Pinpoint the cell where the given text exists, returning its [X, Y] midpoint coordinate. 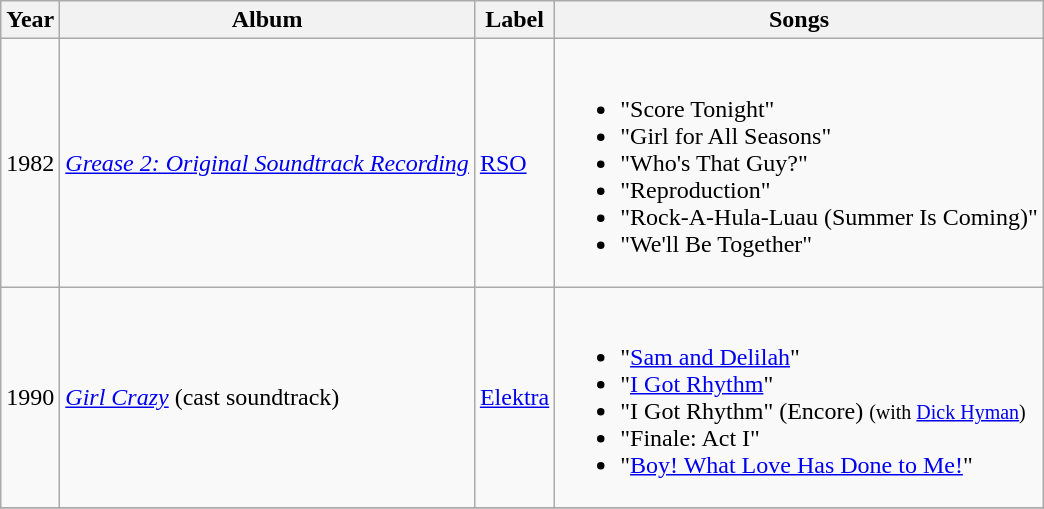
1982 [30, 163]
"Sam and Delilah""I Got Rhythm""I Got Rhythm" (Encore) (with Dick Hyman)"Finale: Act I""Boy! What Love Has Done to Me!" [800, 398]
Songs [800, 20]
"Score Tonight""Girl for All Seasons""Who's That Guy?""Reproduction""Rock-A-Hula-Luau (Summer Is Coming)""We'll Be Together" [800, 163]
Grease 2: Original Soundtrack Recording [268, 163]
RSO [514, 163]
1990 [30, 398]
Label [514, 20]
Year [30, 20]
Album [268, 20]
Elektra [514, 398]
Girl Crazy (cast soundtrack) [268, 398]
